For the text-containing cell, return its midpoint in [x, y] coordinate format. 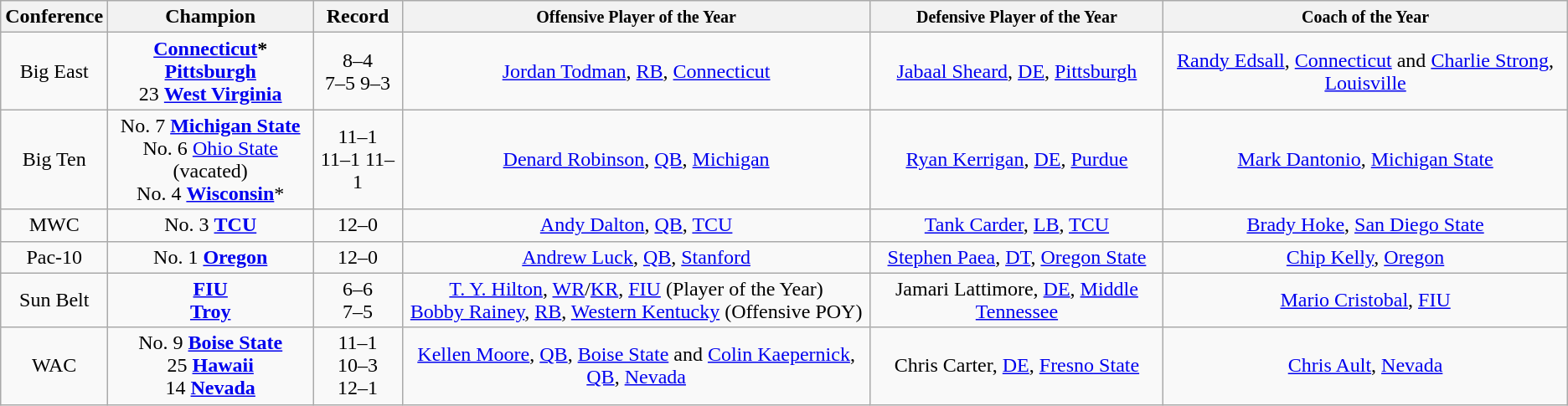
Chris Ault, Nevada [1365, 366]
WAC [54, 366]
Record [358, 17]
6–67–5 [358, 300]
Stephen Paea, DT, Oregon State [1017, 257]
Brady Hoke, San Diego State [1365, 225]
Chris Carter, DE, Fresno State [1017, 366]
Tank Carder, LB, TCU [1017, 225]
Connecticut*Pittsburgh23 West Virginia [211, 71]
No. 1 Oregon [211, 257]
Randy Edsall, Connecticut and Charlie Strong, Louisville [1365, 71]
Andy Dalton, QB, TCU [637, 225]
Coach of the Year [1365, 17]
Offensive Player of the Year [637, 17]
Big Ten [54, 159]
Pac-10 [54, 257]
No. 7 Michigan StateNo. 6 Ohio State (vacated)No. 4 Wisconsin* [211, 159]
No. 3 TCU [211, 225]
Jabaal Sheard, DE, Pittsburgh [1017, 71]
8–47–5 9–3 [358, 71]
Denard Robinson, QB, Michigan [637, 159]
Jamari Lattimore, DE, Middle Tennessee [1017, 300]
11–111–1 11–1 [358, 159]
Big East [54, 71]
T. Y. Hilton, WR/KR, FIU (Player of the Year)Bobby Rainey, RB, Western Kentucky (Offensive POY) [637, 300]
Chip Kelly, Oregon [1365, 257]
11–110–312–1 [358, 366]
Mark Dantonio, Michigan State [1365, 159]
Sun Belt [54, 300]
Defensive Player of the Year [1017, 17]
Conference [54, 17]
Jordan Todman, RB, Connecticut [637, 71]
Champion [211, 17]
MWC [54, 225]
FIUTroy [211, 300]
Andrew Luck, QB, Stanford [637, 257]
Kellen Moore, QB, Boise State and Colin Kaepernick, QB, Nevada [637, 366]
No. 9 Boise State25 Hawaii14 Nevada [211, 366]
Mario Cristobal, FIU [1365, 300]
Ryan Kerrigan, DE, Purdue [1017, 159]
